Identify which cell holds the provided text, then report its (x, y) central coordinate. 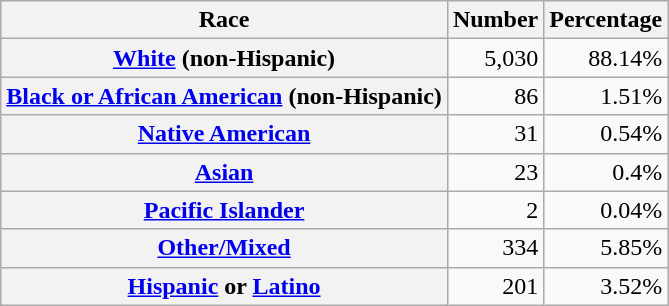
5.85% (606, 248)
Asian (224, 172)
Pacific Islander (224, 210)
White (non-Hispanic) (224, 58)
0.54% (606, 134)
86 (495, 96)
Black or African American (non-Hispanic) (224, 96)
201 (495, 286)
3.52% (606, 286)
0.4% (606, 172)
Percentage (606, 20)
31 (495, 134)
Hispanic or Latino (224, 286)
Native American (224, 134)
88.14% (606, 58)
334 (495, 248)
Number (495, 20)
2 (495, 210)
Other/Mixed (224, 248)
0.04% (606, 210)
Race (224, 20)
5,030 (495, 58)
23 (495, 172)
1.51% (606, 96)
